Identify which cell holds the provided text, then report its (X, Y) central coordinate. 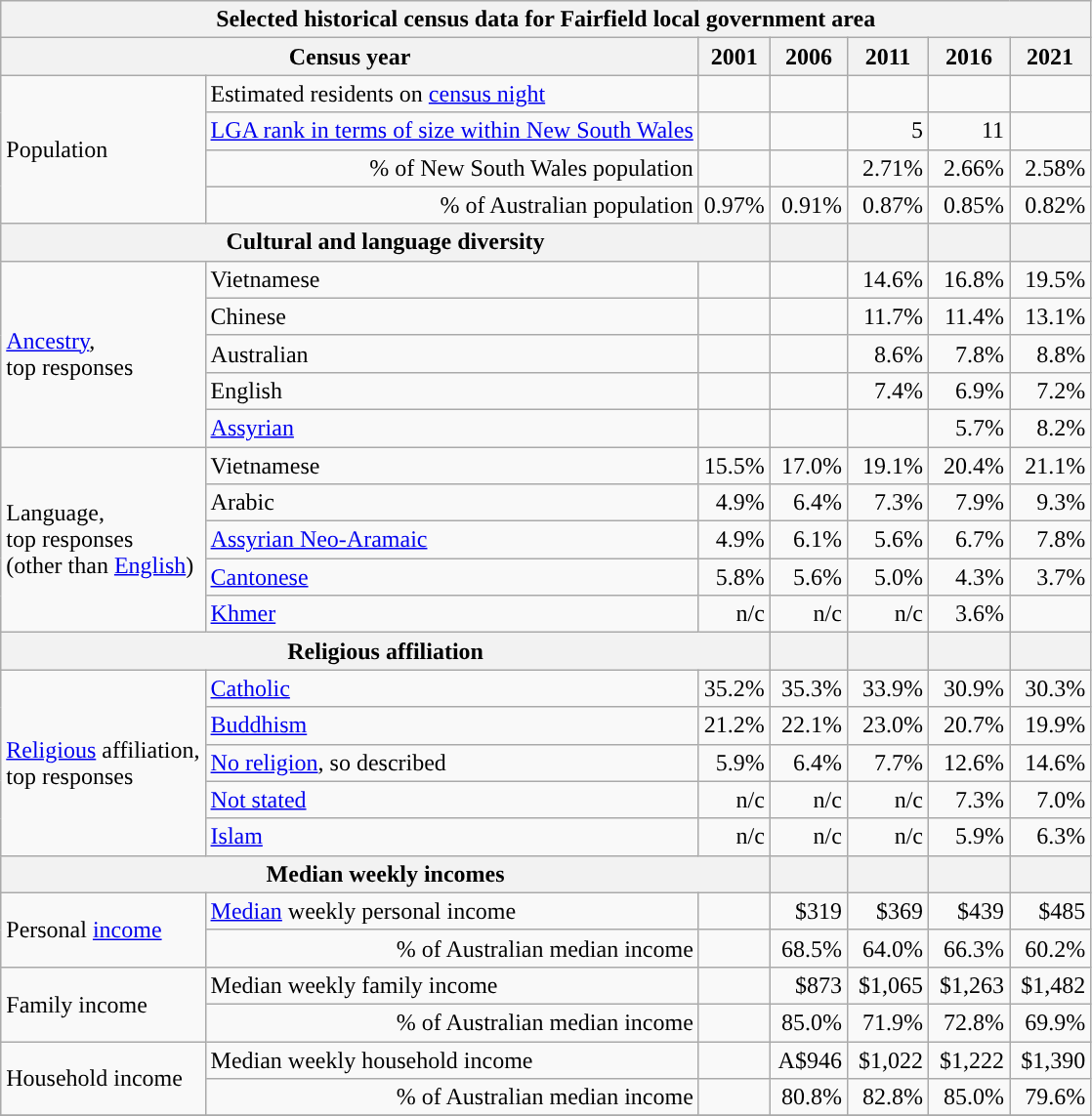
21.2% (735, 725)
Cantonese (451, 577)
2.66% (969, 168)
20.7% (969, 725)
$1,482 (1051, 985)
Household income (104, 1078)
17.0% (809, 466)
$1,222 (969, 1059)
8.6% (887, 353)
11.4% (969, 316)
Median weekly personal income (451, 911)
22.1% (809, 725)
Assyrian (451, 428)
% of Australian population (451, 205)
$369 (887, 911)
35.2% (735, 688)
69.9% (1051, 1022)
Religious affiliation,top responses (104, 763)
5.0% (887, 577)
7.9% (969, 503)
71.9% (887, 1022)
Selected historical census data for Fairfield local government area (546, 20)
19.5% (1051, 279)
$1,263 (969, 985)
7.7% (887, 763)
Median weekly family income (451, 985)
Population (104, 149)
Not stated (451, 800)
82.8% (887, 1097)
2016 (969, 57)
Religious affiliation (386, 651)
33.9% (887, 688)
% of New South Wales population (451, 168)
2001 (735, 57)
5 (887, 131)
2006 (809, 57)
Census year (350, 57)
66.3% (969, 948)
79.6% (1051, 1097)
20.4% (969, 466)
Median weekly household income (451, 1059)
6.3% (1051, 837)
LGA rank in terms of size within New South Wales (451, 131)
5.7% (969, 428)
30.9% (969, 688)
72.8% (969, 1022)
6.9% (969, 391)
Estimated residents on census night (451, 94)
60.2% (1051, 948)
6.1% (809, 540)
11.7% (887, 316)
0.85% (969, 205)
$1,022 (887, 1059)
8.8% (1051, 353)
No religion, so described (451, 763)
7.2% (1051, 391)
0.91% (809, 205)
8.2% (1051, 428)
Cultural and language diversity (386, 242)
Ancestry,top responses (104, 353)
64.0% (887, 948)
11 (969, 131)
$1,065 (887, 985)
$439 (969, 911)
Chinese (451, 316)
Assyrian Neo-Aramaic (451, 540)
$485 (1051, 911)
23.0% (887, 725)
Khmer (451, 614)
3.6% (969, 614)
0.82% (1051, 205)
35.3% (809, 688)
68.5% (809, 948)
Catholic (451, 688)
19.1% (887, 466)
$873 (809, 985)
$1,390 (1051, 1059)
30.3% (1051, 688)
7.0% (1051, 800)
5.8% (735, 577)
Arabic (451, 503)
19.9% (1051, 725)
Australian (451, 353)
Language,top responses(other than English) (104, 540)
13.1% (1051, 316)
English (451, 391)
21.1% (1051, 466)
Buddhism (451, 725)
Personal income (104, 930)
Median weekly incomes (386, 874)
$319 (809, 911)
A$946 (809, 1059)
6.7% (969, 540)
0.87% (887, 205)
Islam (451, 837)
2.58% (1051, 168)
3.7% (1051, 577)
80.8% (809, 1097)
2.71% (887, 168)
16.8% (969, 279)
Family income (104, 1004)
2021 (1051, 57)
2011 (887, 57)
9.3% (1051, 503)
12.6% (969, 763)
0.97% (735, 205)
7.4% (887, 391)
4.3% (969, 577)
15.5% (735, 466)
